Output the (X, Y) coordinate of the center of the cell containing the given text.  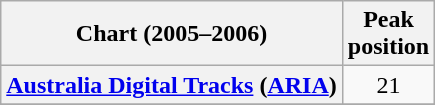
Australia Digital Tracks (ARIA) (172, 85)
Peak position (388, 34)
21 (388, 85)
Chart (2005–2006) (172, 34)
